Pinpoint the cell where the given text exists, returning its (x, y) midpoint coordinate. 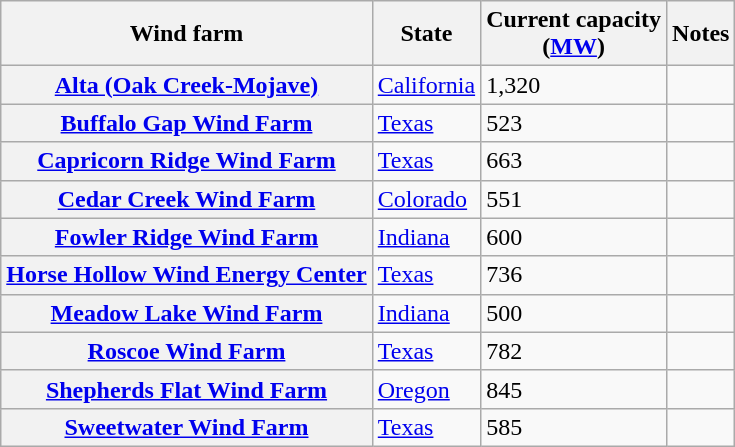
845 (574, 389)
Meadow Lake Wind Farm (187, 313)
Colorado (426, 199)
551 (574, 199)
Cedar Creek Wind Farm (187, 199)
Fowler Ridge Wind Farm (187, 237)
1,320 (574, 85)
Roscoe Wind Farm (187, 351)
Capricorn Ridge Wind Farm (187, 161)
California (426, 85)
600 (574, 237)
Oregon (426, 389)
523 (574, 123)
Wind farm (187, 34)
782 (574, 351)
Buffalo Gap Wind Farm (187, 123)
585 (574, 427)
Alta (Oak Creek-Mojave) (187, 85)
Current capacity (MW) (574, 34)
Sweetwater Wind Farm (187, 427)
Notes (701, 34)
663 (574, 161)
State (426, 34)
500 (574, 313)
Horse Hollow Wind Energy Center (187, 275)
736 (574, 275)
Shepherds Flat Wind Farm (187, 389)
